For the text-containing cell, return its midpoint in (X, Y) coordinate format. 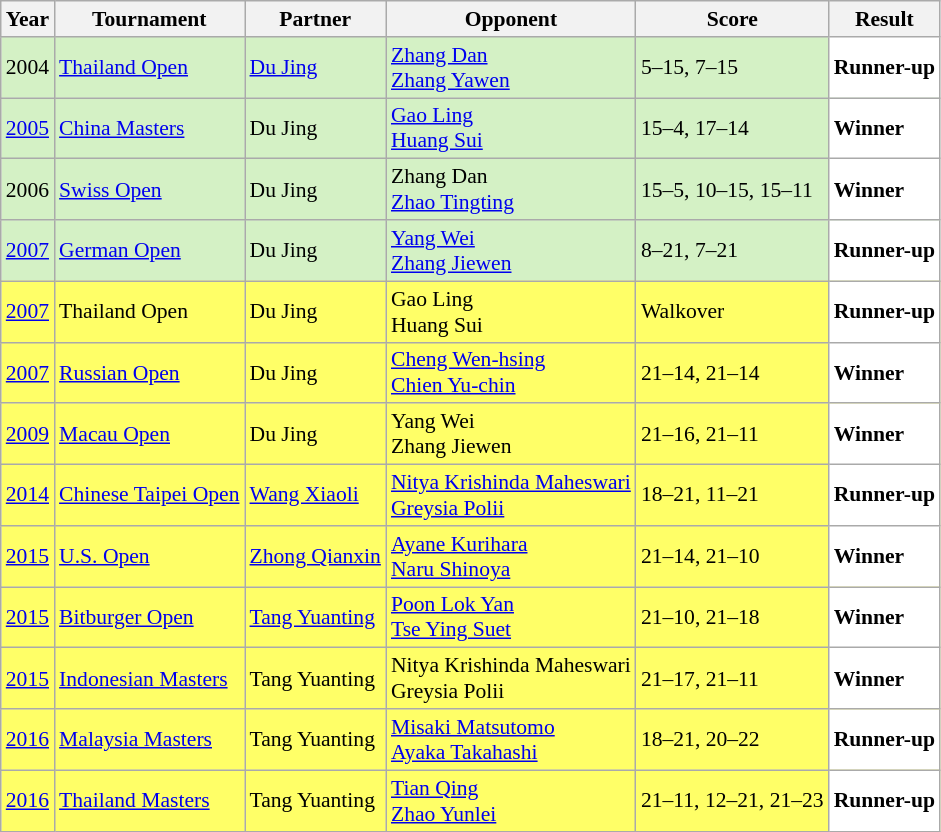
Poon Lok Yan Tse Ying Suet (511, 618)
Cheng Wen-hsing Chien Yu-chin (511, 372)
15–4, 17–14 (732, 128)
Macau Open (149, 434)
2014 (28, 496)
Wang Xiaoli (314, 496)
Walkover (732, 312)
Thailand Masters (149, 800)
Swiss Open (149, 190)
2004 (28, 68)
Score (732, 19)
Malaysia Masters (149, 740)
21–10, 21–18 (732, 618)
21–16, 21–11 (732, 434)
18–21, 11–21 (732, 496)
Result (884, 19)
15–5, 10–15, 15–11 (732, 190)
2006 (28, 190)
2005 (28, 128)
21–14, 21–10 (732, 556)
Partner (314, 19)
21–14, 21–14 (732, 372)
Tournament (149, 19)
Tian Qing Zhao Yunlei (511, 800)
Zhang Dan Zhang Yawen (511, 68)
China Masters (149, 128)
Zhong Qianxin (314, 556)
Opponent (511, 19)
Zhang Dan Zhao Tingting (511, 190)
2009 (28, 434)
Misaki Matsutomo Ayaka Takahashi (511, 740)
21–11, 12–21, 21–23 (732, 800)
18–21, 20–22 (732, 740)
Chinese Taipei Open (149, 496)
U.S. Open (149, 556)
8–21, 7–21 (732, 250)
Bitburger Open (149, 618)
Indonesian Masters (149, 678)
Year (28, 19)
21–17, 21–11 (732, 678)
Ayane Kurihara Naru Shinoya (511, 556)
German Open (149, 250)
Russian Open (149, 372)
5–15, 7–15 (732, 68)
